Detect which cell encompasses the target text, then output its (x, y) center coordinate. 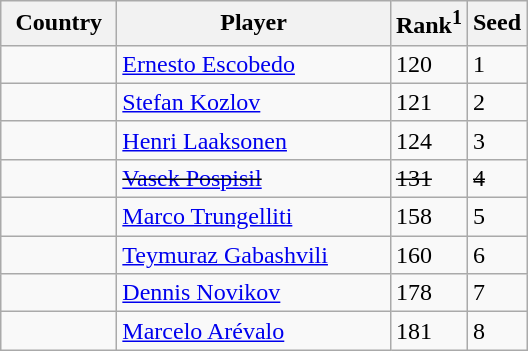
124 (428, 140)
7 (496, 293)
8 (496, 331)
158 (428, 217)
178 (428, 293)
160 (428, 255)
121 (428, 102)
2 (496, 102)
Country (59, 24)
Seed (496, 24)
Marco Trungelliti (254, 217)
181 (428, 331)
1 (496, 64)
Dennis Novikov (254, 293)
Stefan Kozlov (254, 102)
Rank1 (428, 24)
Marcelo Arévalo (254, 331)
Teymuraz Gabashvili (254, 255)
120 (428, 64)
5 (496, 217)
Ernesto Escobedo (254, 64)
6 (496, 255)
3 (496, 140)
4 (496, 178)
Henri Laaksonen (254, 140)
Vasek Pospisil (254, 178)
Player (254, 24)
131 (428, 178)
